For the text-containing cell, return its midpoint in [x, y] coordinate format. 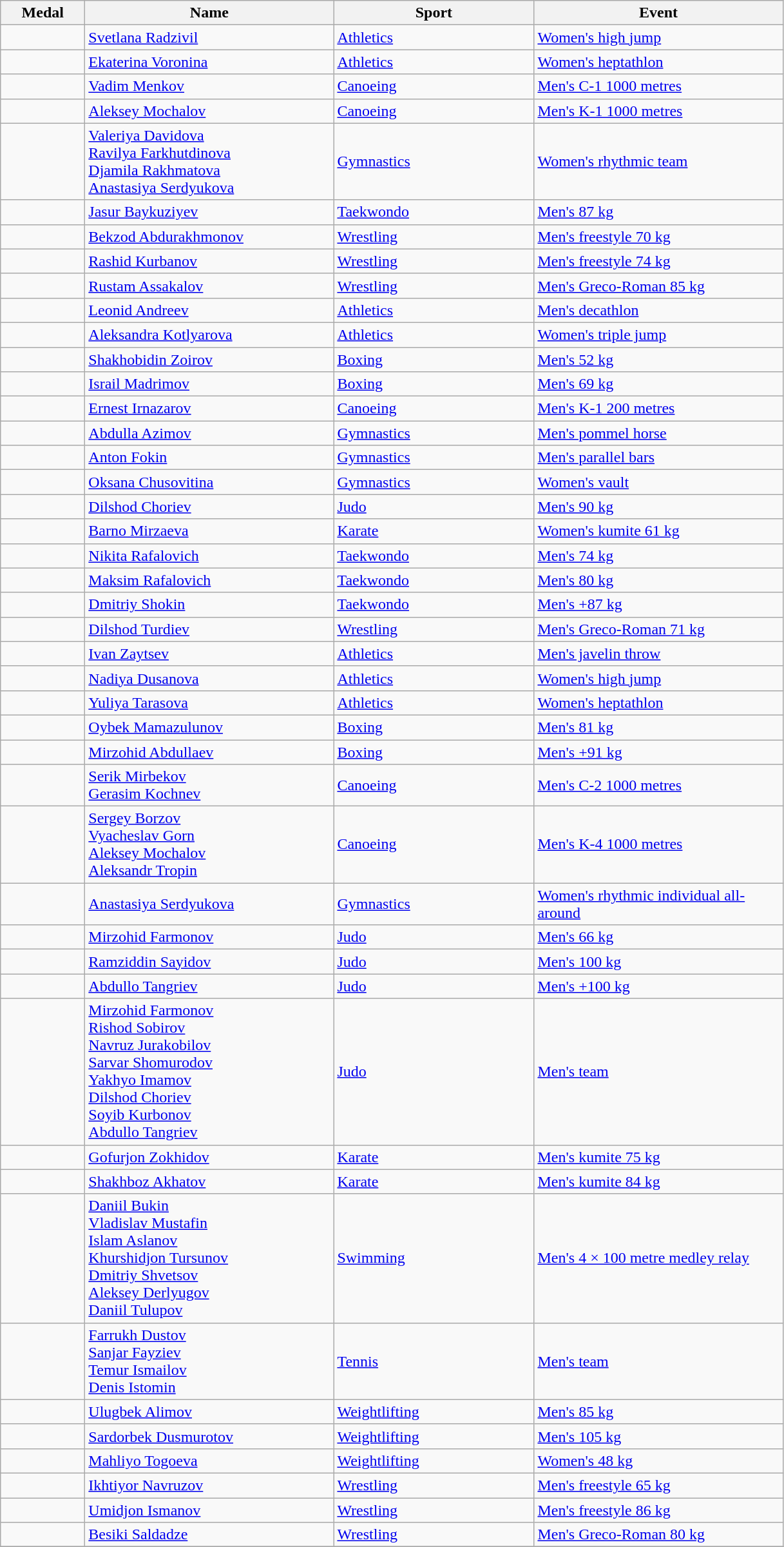
Serik MirbekovGerasim Kochnev [209, 785]
Abdulla Azimov [209, 433]
Men's 105 kg [658, 1436]
Men's +91 kg [658, 752]
Women's triple jump [658, 335]
Gofurjon Zokhidov [209, 1157]
Women's rhythmic team [658, 161]
Men's kumite 75 kg [658, 1157]
Mirzohid Abdullaev [209, 752]
Ekaterina Voronina [209, 62]
Sardorbek Dusmurotov [209, 1436]
Men's freestyle 86 kg [658, 1510]
Mahliyo Togoeva [209, 1461]
Women's 48 kg [658, 1461]
Men's Greco-Roman 85 kg [658, 286]
Men's Greco-Roman 80 kg [658, 1535]
Shakhobidin Zoirov [209, 359]
Men's C-2 1000 metres [658, 785]
Ivan Zaytsev [209, 654]
Sport [434, 13]
Sergey BorzovVyacheslav GornAleksey MochalovAleksandr Tropin [209, 844]
Ramziddin Sayidov [209, 962]
Men's 100 kg [658, 962]
Israil Madrimov [209, 384]
Farrukh DustovSanjar FayzievTemur IsmailovDenis Istomin [209, 1361]
Valeriya DavidovaRavilya FarkhutdinovaDjamila RakhmatovaAnastasiya Serdyukova [209, 161]
Men's 4 × 100 metre medley relay [658, 1258]
Men's javelin throw [658, 654]
Dilshod Choriev [209, 507]
Oksana Chusovitina [209, 482]
Rashid Kurbanov [209, 261]
Men's +87 kg [658, 605]
Jasur Baykuziyev [209, 212]
Svetlana Radzivil [209, 37]
Men's C-1 1000 metres [658, 86]
Men's 81 kg [658, 727]
Men's freestyle 74 kg [658, 261]
Men's 80 kg [658, 580]
Men's +100 kg [658, 986]
Women's rhythmic individual all-around [658, 904]
Men's K-1 200 metres [658, 409]
Men's freestyle 70 kg [658, 237]
Men's 66 kg [658, 937]
Ernest Irnazarov [209, 409]
Men's freestyle 65 kg [658, 1485]
Bekzod Abdurakhmonov [209, 237]
Mirzohid FarmonovRishod SobirovNavruz JurakobilovSarvar ShomurodovYakhyo ImamovDilshod ChorievSoyib KurbonovAbdullo Tangriev [209, 1071]
Men's kumite 84 kg [658, 1182]
Anastasiya Serdyukova [209, 904]
Swimming [434, 1258]
Aleksandra Kotlyarova [209, 335]
Women's kumite 61 kg [658, 531]
Tennis [434, 1361]
Men's decathlon [658, 310]
Ikhtiyor Navruzov [209, 1485]
Men's 74 kg [658, 556]
Ulugbek Alimov [209, 1412]
Dmitriy Shokin [209, 605]
Vadim Menkov [209, 86]
Men's K-1 1000 metres [658, 111]
Abdullo Tangriev [209, 986]
Men's parallel bars [658, 458]
Rustam Assakalov [209, 286]
Women's vault [658, 482]
Anton Fokin [209, 458]
Name [209, 13]
Men's K-4 1000 metres [658, 844]
Men's Greco-Roman 71 kg [658, 629]
Event [658, 13]
Mirzohid Farmonov [209, 937]
Nikita Rafalovich [209, 556]
Oybek Mamazulunov [209, 727]
Men's 69 kg [658, 384]
Men's pommel horse [658, 433]
Yuliya Tarasova [209, 703]
Leonid Andreev [209, 310]
Daniil BukinVladislav MustafinIslam AslanovKhurshidjon TursunovDmitriy ShvetsovAleksey DerlyugovDaniil Tulupov [209, 1258]
Barno Mirzaeva [209, 531]
Maksim Rafalovich [209, 580]
Nadiya Dusanova [209, 678]
Medal [43, 13]
Dilshod Turdiev [209, 629]
Men's 52 kg [658, 359]
Shakhboz Akhatov [209, 1182]
Aleksey Mochalov [209, 111]
Men's 90 kg [658, 507]
Men's 87 kg [658, 212]
Men's 85 kg [658, 1412]
Besiki Saldadze [209, 1535]
Umidjon Ismanov [209, 1510]
